Search for the cell housing the specified text and yield its [x, y] center coordinate. 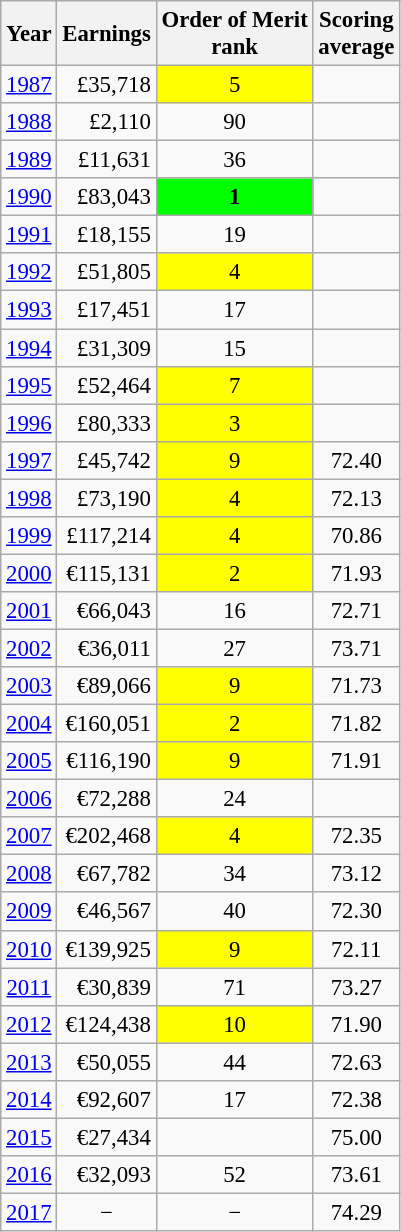
€124,438 [106, 1024]
£51,805 [106, 273]
£17,451 [106, 310]
€27,434 [106, 1137]
2006 [29, 799]
1989 [29, 160]
€115,131 [106, 573]
71.82 [356, 724]
£35,718 [106, 85]
16 [234, 611]
£2,110 [106, 122]
Year [29, 34]
1996 [29, 423]
£11,631 [106, 160]
2004 [29, 724]
71.91 [356, 761]
52 [234, 1175]
Scoringaverage [356, 34]
10 [234, 1024]
£73,190 [106, 498]
75.00 [356, 1137]
2012 [29, 1024]
71 [234, 987]
2009 [29, 912]
£83,043 [106, 197]
1 [234, 197]
1992 [29, 273]
72.63 [356, 1062]
72.35 [356, 836]
72.71 [356, 611]
€66,043 [106, 611]
2000 [29, 573]
36 [234, 160]
72.13 [356, 498]
€50,055 [106, 1062]
1999 [29, 536]
2008 [29, 874]
£45,742 [106, 460]
1997 [29, 460]
2005 [29, 761]
€30,839 [106, 987]
2001 [29, 611]
72.38 [356, 1100]
73.12 [356, 874]
24 [234, 799]
€67,782 [106, 874]
€32,093 [106, 1175]
1987 [29, 85]
£80,333 [106, 423]
€202,468 [106, 836]
Order of Meritrank [234, 34]
€92,607 [106, 1100]
1998 [29, 498]
2011 [29, 987]
3 [234, 423]
£117,214 [106, 536]
1988 [29, 122]
72.11 [356, 949]
1990 [29, 197]
£52,464 [106, 385]
€36,011 [106, 648]
72.30 [356, 912]
73.61 [356, 1175]
1995 [29, 385]
74.29 [356, 1212]
72.40 [356, 460]
€116,190 [106, 761]
1994 [29, 348]
2017 [29, 1212]
15 [234, 348]
€139,925 [106, 949]
34 [234, 874]
1991 [29, 235]
5 [234, 85]
70.86 [356, 536]
2016 [29, 1175]
£18,155 [106, 235]
44 [234, 1062]
73.27 [356, 987]
19 [234, 235]
71.90 [356, 1024]
2002 [29, 648]
€160,051 [106, 724]
Earnings [106, 34]
40 [234, 912]
€46,567 [106, 912]
€72,288 [106, 799]
27 [234, 648]
2010 [29, 949]
71.93 [356, 573]
2007 [29, 836]
2015 [29, 1137]
7 [234, 385]
€89,066 [106, 686]
£31,309 [106, 348]
90 [234, 122]
73.71 [356, 648]
71.73 [356, 686]
2014 [29, 1100]
1993 [29, 310]
2003 [29, 686]
2013 [29, 1062]
